Scan for the cell matching the given text and deliver its [X, Y] coordinate at center. 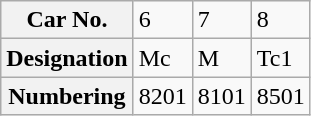
Mc [162, 58]
7 [222, 20]
Car No. [67, 20]
Tc1 [280, 58]
8101 [222, 96]
6 [162, 20]
8201 [162, 96]
8 [280, 20]
8501 [280, 96]
Numbering [67, 96]
Designation [67, 58]
M [222, 58]
